Detect which cell encompasses the target text, then output its (x, y) center coordinate. 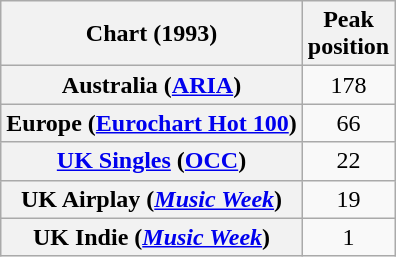
UK Airplay (Music Week) (152, 199)
178 (348, 85)
Australia (ARIA) (152, 85)
UK Singles (OCC) (152, 161)
1 (348, 237)
19 (348, 199)
UK Indie (Music Week) (152, 237)
Peakposition (348, 34)
Chart (1993) (152, 34)
66 (348, 123)
Europe (Eurochart Hot 100) (152, 123)
22 (348, 161)
